From the cell containing the given text, extract its center point as (x, y) coordinate. 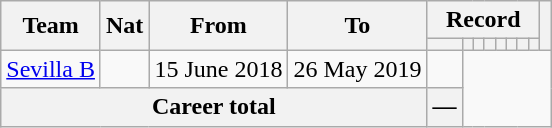
15 June 2018 (218, 69)
Nat (124, 26)
Sevilla B (51, 69)
— (444, 107)
Record (483, 20)
Career total (214, 107)
From (218, 26)
To (358, 26)
Team (51, 26)
26 May 2019 (358, 69)
